From the cell containing the given text, extract its center point as (X, Y) coordinate. 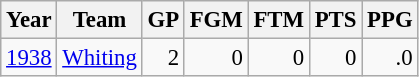
Team (100, 20)
Year (29, 20)
PTS (335, 20)
.0 (390, 58)
2 (163, 58)
Whiting (100, 58)
FGM (216, 20)
FTM (278, 20)
1938 (29, 58)
PPG (390, 20)
GP (163, 20)
